Extract the [x, y] coordinate from the center of the cell holding the provided text.  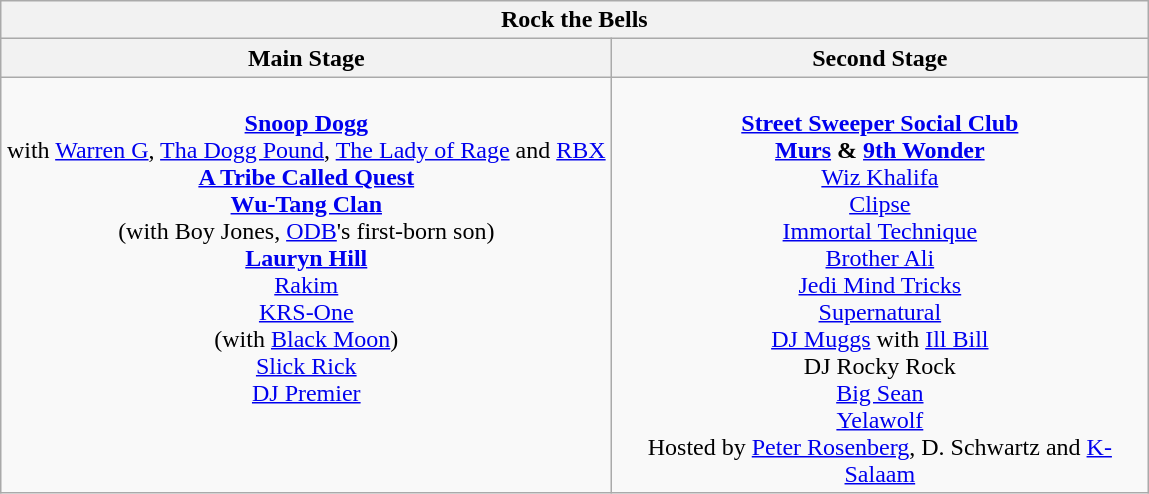
Main Stage [306, 58]
Rock the Bells [574, 20]
Second Stage [880, 58]
